Extract the [X, Y] coordinate from the center of the cell holding the provided text.  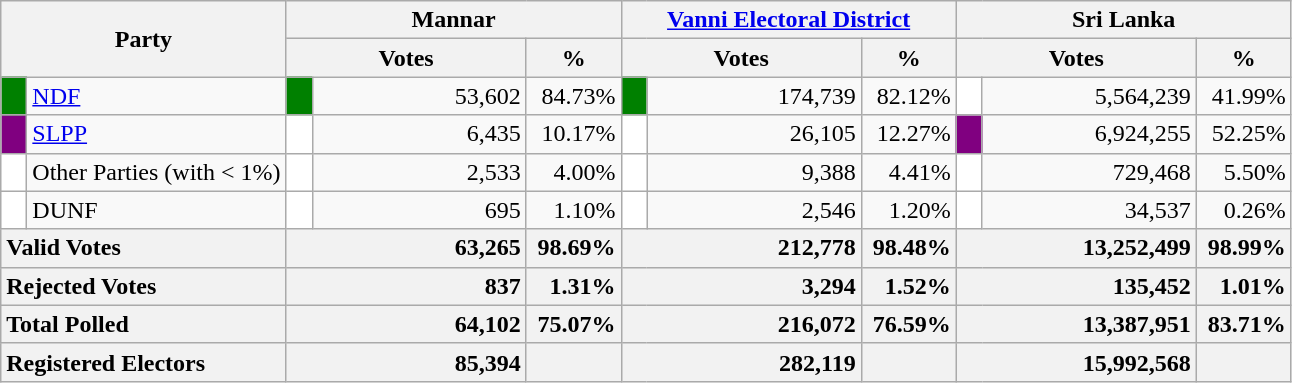
13,387,951 [1076, 324]
26,105 [754, 134]
Valid Votes [144, 248]
41.99% [1244, 96]
13,252,499 [1076, 248]
10.17% [574, 134]
4.41% [908, 172]
1.10% [574, 210]
216,072 [741, 324]
Vanni Electoral District [788, 20]
Sri Lanka [1124, 20]
1.31% [574, 286]
729,468 [1089, 172]
34,537 [1089, 210]
15,992,568 [1076, 362]
98.69% [574, 248]
Mannar [454, 20]
98.99% [1244, 248]
Rejected Votes [144, 286]
174,739 [754, 96]
85,394 [406, 362]
Total Polled [144, 324]
212,778 [741, 248]
53,602 [419, 96]
1.52% [908, 286]
6,435 [419, 134]
1.20% [908, 210]
SLPP [156, 134]
695 [419, 210]
282,119 [741, 362]
2,546 [754, 210]
52.25% [1244, 134]
NDF [156, 96]
5,564,239 [1089, 96]
2,533 [419, 172]
64,102 [406, 324]
76.59% [908, 324]
0.26% [1244, 210]
98.48% [908, 248]
Registered Electors [144, 362]
63,265 [406, 248]
Other Parties (with < 1%) [156, 172]
DUNF [156, 210]
3,294 [741, 286]
Party [144, 39]
75.07% [574, 324]
6,924,255 [1089, 134]
4.00% [574, 172]
9,388 [754, 172]
12.27% [908, 134]
83.71% [1244, 324]
135,452 [1076, 286]
5.50% [1244, 172]
1.01% [1244, 286]
837 [406, 286]
84.73% [574, 96]
82.12% [908, 96]
